Scan for the cell matching the given text and deliver its (x, y) coordinate at center. 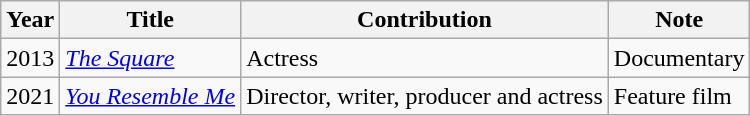
Documentary (679, 58)
Year (30, 20)
Director, writer, producer and actress (425, 96)
2013 (30, 58)
Contribution (425, 20)
2021 (30, 96)
Feature film (679, 96)
You Resemble Me (150, 96)
Actress (425, 58)
The Square (150, 58)
Note (679, 20)
Title (150, 20)
